Pinpoint the cell where the given text exists, returning its [X, Y] midpoint coordinate. 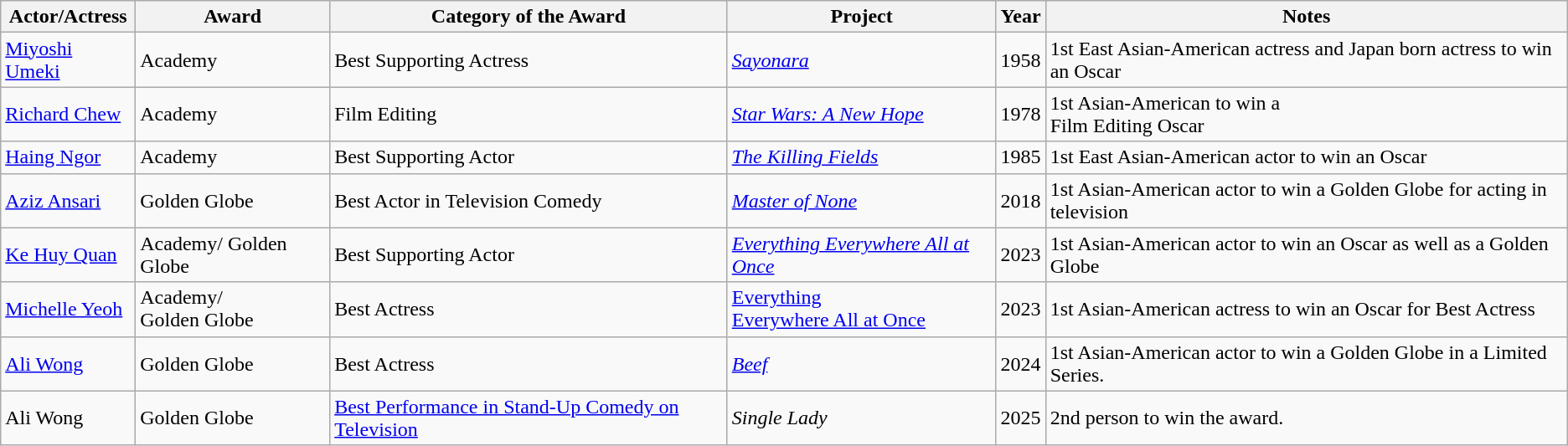
1958 [1020, 60]
1st Asian-American actor to win an Oscar as well as a Golden Globe [1307, 254]
2018 [1020, 201]
2nd person to win the award. [1307, 418]
Project [861, 17]
Year [1020, 17]
Academy/ Golden Globe [233, 254]
1st Asian-American to win aFilm Editing Oscar [1307, 114]
2024 [1020, 363]
Sayonara [861, 60]
Academy/Golden Globe [233, 310]
Best Supporting Actress [529, 60]
Award [233, 17]
Best Actor in Television Comedy [529, 201]
Actor/Actress [69, 17]
1985 [1020, 157]
1st Asian-American actor to win a Golden Globe for acting in television [1307, 201]
2025 [1020, 418]
1978 [1020, 114]
Aziz Ansari [69, 201]
Category of the Award [529, 17]
Beef [861, 363]
1st East Asian-American actress and Japan born actress to win an Oscar [1307, 60]
1st Asian-American actress to win an Oscar for Best Actress [1307, 310]
Notes [1307, 17]
1st East Asian-American actor to win an Oscar [1307, 157]
Richard Chew [69, 114]
Everything Everywhere All at Once [861, 254]
Michelle Yeoh [69, 310]
Master of None [861, 201]
EverythingEverywhere All at Once [861, 310]
Best Performance in Stand-Up Comedy on Television [529, 418]
Star Wars: A New Hope [861, 114]
Haing Ngor [69, 157]
Film Editing [529, 114]
Single Lady [861, 418]
Miyoshi Umeki [69, 60]
Ke Huy Quan [69, 254]
The Killing Fields [861, 157]
1st Asian-American actor to win a Golden Globe in a Limited Series. [1307, 363]
